Identify which cell holds the provided text, then report its (x, y) central coordinate. 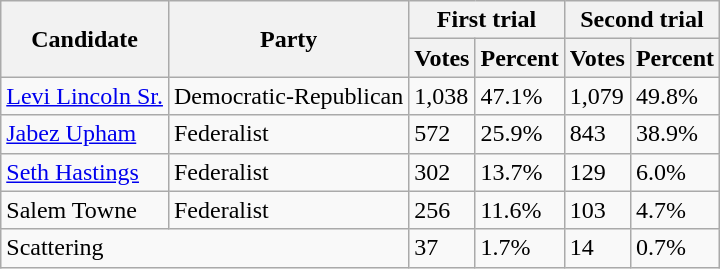
103 (597, 210)
49.8% (674, 96)
Salem Towne (85, 210)
Party (288, 39)
129 (597, 172)
Jabez Upham (85, 134)
13.7% (520, 172)
302 (442, 172)
572 (442, 134)
11.6% (520, 210)
47.1% (520, 96)
843 (597, 134)
Second trial (642, 20)
1.7% (520, 248)
Democratic-Republican (288, 96)
4.7% (674, 210)
0.7% (674, 248)
Candidate (85, 39)
25.9% (520, 134)
Scattering (205, 248)
First trial (486, 20)
6.0% (674, 172)
Seth Hastings (85, 172)
256 (442, 210)
1,079 (597, 96)
1,038 (442, 96)
37 (442, 248)
Levi Lincoln Sr. (85, 96)
38.9% (674, 134)
14 (597, 248)
